Extract the (X, Y) coordinate from the center of the cell holding the provided text.  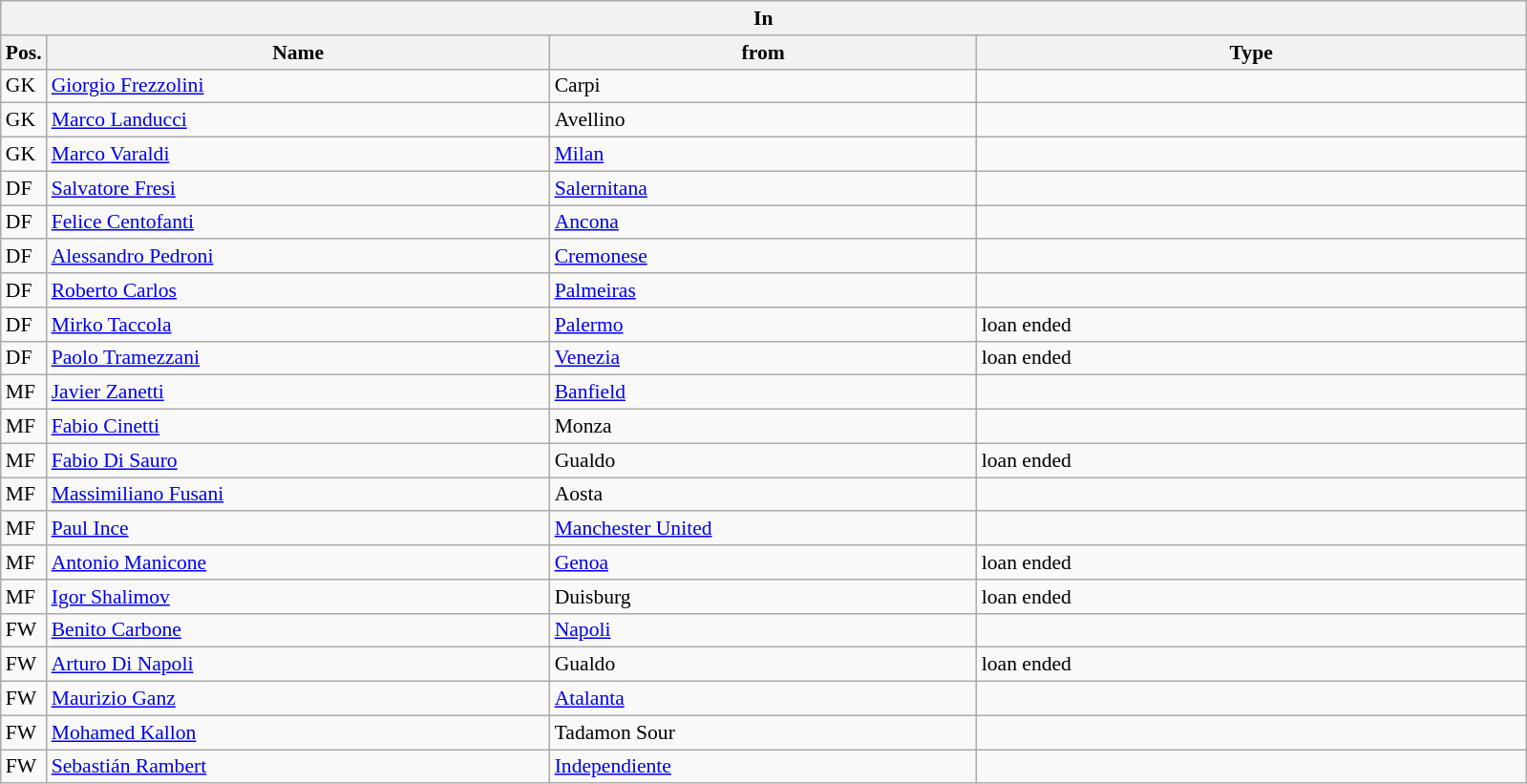
Mohamed Kallon (298, 732)
Salvatore Fresi (298, 188)
Sebastián Rambert (298, 767)
Manchester United (764, 529)
Alessandro Pedroni (298, 257)
Benito Carbone (298, 630)
Antonio Manicone (298, 562)
Independiente (764, 767)
Mirko Taccola (298, 325)
Felice Centofanti (298, 222)
Paolo Tramezzani (298, 358)
Milan (764, 155)
Pos. (24, 53)
Igor Shalimov (298, 597)
Fabio Di Sauro (298, 460)
Duisburg (764, 597)
Fabio Cinetti (298, 427)
Tadamon Sour (764, 732)
Massimiliano Fusani (298, 495)
Carpi (764, 86)
Marco Varaldi (298, 155)
Maurizio Ganz (298, 699)
In (764, 18)
Roberto Carlos (298, 290)
Marco Landucci (298, 120)
Genoa (764, 562)
Arturo Di Napoli (298, 665)
Avellino (764, 120)
Cremonese (764, 257)
Atalanta (764, 699)
Aosta (764, 495)
Palmeiras (764, 290)
Monza (764, 427)
Name (298, 53)
Napoli (764, 630)
Venezia (764, 358)
Palermo (764, 325)
Type (1251, 53)
Paul Ince (298, 529)
Javier Zanetti (298, 392)
from (764, 53)
Giorgio Frezzolini (298, 86)
Salernitana (764, 188)
Ancona (764, 222)
Banfield (764, 392)
